Search for the cell housing the specified text and yield its (X, Y) center coordinate. 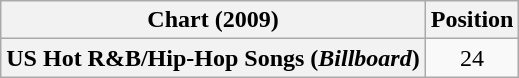
Chart (2009) (213, 20)
24 (472, 58)
US Hot R&B/Hip-Hop Songs (Billboard) (213, 58)
Position (472, 20)
